Detect which cell encompasses the target text, then output its [X, Y] center coordinate. 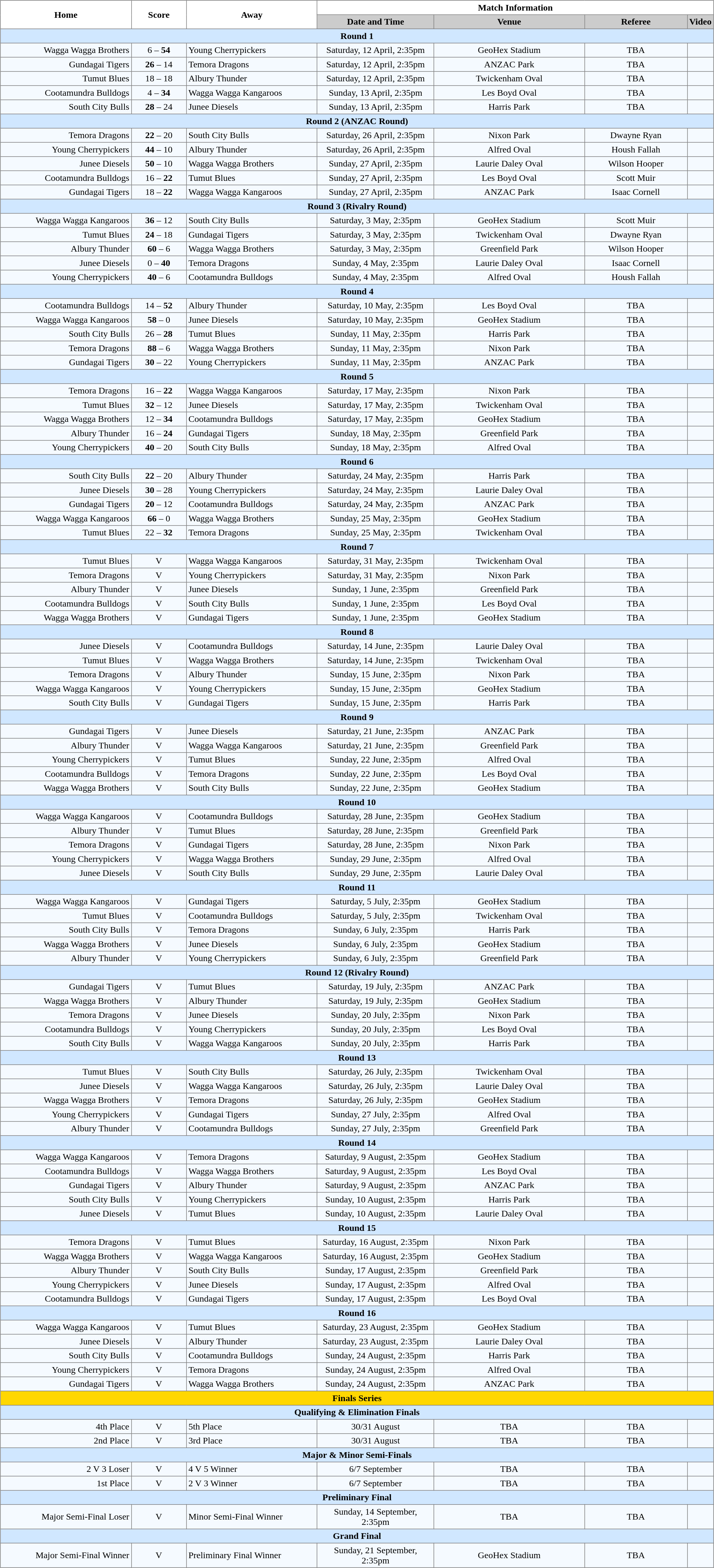
5th Place [252, 1426]
Round 8 [357, 632]
Venue [509, 22]
Grand Final [357, 1536]
2 V 3 Winner [252, 1483]
24 – 18 [159, 235]
30 – 22 [159, 362]
Finals Series [357, 1398]
44 – 10 [159, 149]
Preliminary Final Winner [252, 1555]
Round 9 [357, 717]
2 V 3 Loser [66, 1469]
60 – 6 [159, 249]
Round 10 [357, 802]
Score [159, 14]
Major & Minor Semi-Finals [357, 1455]
Round 12 (Rivalry Round) [357, 972]
Round 13 [357, 1058]
88 – 6 [159, 348]
28 – 24 [159, 107]
26 – 28 [159, 334]
40 – 6 [159, 277]
Round 7 [357, 547]
Round 16 [357, 1313]
Round 4 [357, 291]
3rd Place [252, 1441]
30 – 28 [159, 490]
Sunday, 21 September, 2:35pm [376, 1555]
40 – 20 [159, 448]
Match Information [515, 8]
12 – 34 [159, 419]
Major Semi-Final Loser [66, 1517]
Sunday, 14 September, 2:35pm [376, 1517]
Round 6 [357, 462]
Away [252, 14]
Round 15 [357, 1228]
18 – 22 [159, 192]
2nd Place [66, 1441]
18 – 18 [159, 79]
58 – 0 [159, 320]
14 – 52 [159, 306]
32 – 12 [159, 405]
Round 3 (Rivalry Round) [357, 206]
50 – 10 [159, 164]
4th Place [66, 1426]
16 – 24 [159, 433]
Preliminary Final [357, 1498]
4 V 5 Winner [252, 1469]
Round 1 [357, 36]
Round 2 (ANZAC Round) [357, 121]
36 – 12 [159, 221]
22 – 32 [159, 533]
Minor Semi-Final Winner [252, 1517]
Round 14 [357, 1143]
6 – 54 [159, 50]
Date and Time [376, 22]
4 – 34 [159, 93]
Major Semi-Final Winner [66, 1555]
66 – 0 [159, 518]
Home [66, 14]
Qualifying & Elimination Finals [357, 1412]
Video [700, 22]
26 – 14 [159, 64]
1st Place [66, 1483]
Round 11 [357, 887]
Referee [636, 22]
20 – 12 [159, 504]
0 – 40 [159, 263]
Round 5 [357, 376]
